Determine the [x, y] coordinate at the center of the cell enclosing the given text.  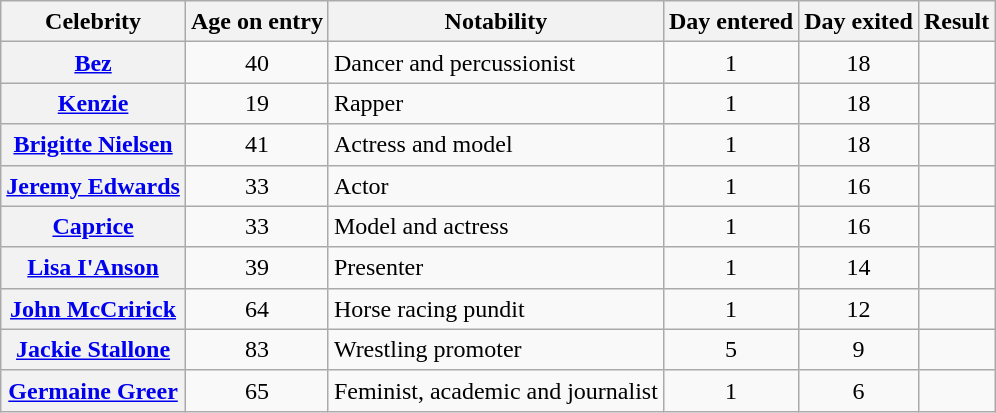
Rapper [496, 104]
64 [256, 308]
Kenzie [94, 104]
Brigitte Nielsen [94, 144]
Jackie Stallone [94, 350]
Jeremy Edwards [94, 186]
Wrestling promoter [496, 350]
Germaine Greer [94, 390]
Actor [496, 186]
39 [256, 268]
Age on entry [256, 22]
14 [859, 268]
Notability [496, 22]
41 [256, 144]
Caprice [94, 226]
Result [956, 22]
5 [730, 350]
83 [256, 350]
Feminist, academic and journalist [496, 390]
John McCririck [94, 308]
9 [859, 350]
40 [256, 62]
Dancer and percussionist [496, 62]
Bez [94, 62]
Lisa I'Anson [94, 268]
Presenter [496, 268]
Celebrity [94, 22]
Horse racing pundit [496, 308]
12 [859, 308]
Actress and model [496, 144]
Day exited [859, 22]
Day entered [730, 22]
Model and actress [496, 226]
19 [256, 104]
65 [256, 390]
6 [859, 390]
